Search for the cell housing the specified text and yield its (x, y) center coordinate. 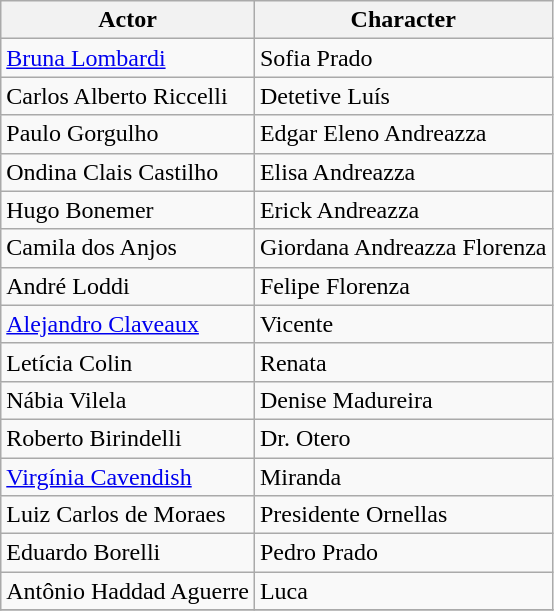
Erick Andreazza (403, 210)
Edgar Eleno Andreazza (403, 134)
Alejandro Claveaux (128, 324)
Ondina Clais Castilho (128, 172)
Luca (403, 591)
Sofia Prado (403, 58)
Carlos Alberto Riccelli (128, 96)
Actor (128, 20)
Character (403, 20)
Paulo Gorgulho (128, 134)
Presidente Ornellas (403, 515)
Renata (403, 362)
André Loddi (128, 286)
Eduardo Borelli (128, 553)
Miranda (403, 477)
Luiz Carlos de Moraes (128, 515)
Elisa Andreazza (403, 172)
Roberto Birindelli (128, 438)
Camila dos Anjos (128, 248)
Letícia Colin (128, 362)
Bruna Lombardi (128, 58)
Dr. Otero (403, 438)
Antônio Haddad Aguerre (128, 591)
Virgínia Cavendish (128, 477)
Felipe Florenza (403, 286)
Pedro Prado (403, 553)
Giordana Andreazza Florenza (403, 248)
Nábia Vilela (128, 400)
Denise Madureira (403, 400)
Detetive Luís (403, 96)
Vicente (403, 324)
Hugo Bonemer (128, 210)
